Detect which cell encompasses the target text, then output its [X, Y] center coordinate. 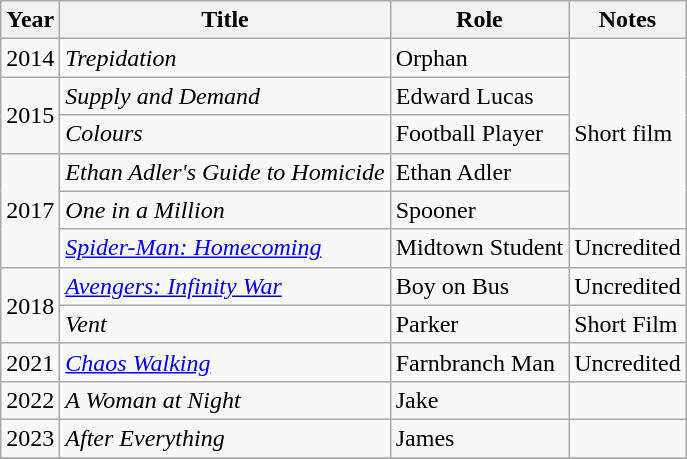
Farnbranch Man [479, 362]
2021 [30, 362]
2014 [30, 58]
Ethan Adler [479, 172]
One in a Million [225, 210]
2023 [30, 438]
Football Player [479, 134]
Midtown Student [479, 248]
Colours [225, 134]
Vent [225, 324]
Edward Lucas [479, 96]
Short Film [628, 324]
2015 [30, 115]
Trepidation [225, 58]
A Woman at Night [225, 400]
Role [479, 20]
2018 [30, 305]
Short film [628, 134]
2017 [30, 210]
Ethan Adler's Guide to Homicide [225, 172]
Spider-Man: Homecoming [225, 248]
2022 [30, 400]
Orphan [479, 58]
Year [30, 20]
Boy on Bus [479, 286]
Notes [628, 20]
After Everything [225, 438]
James [479, 438]
Jake [479, 400]
Avengers: Infinity War [225, 286]
Parker [479, 324]
Chaos Walking [225, 362]
Spooner [479, 210]
Title [225, 20]
Supply and Demand [225, 96]
